Detect which cell encompasses the target text, then output its (X, Y) center coordinate. 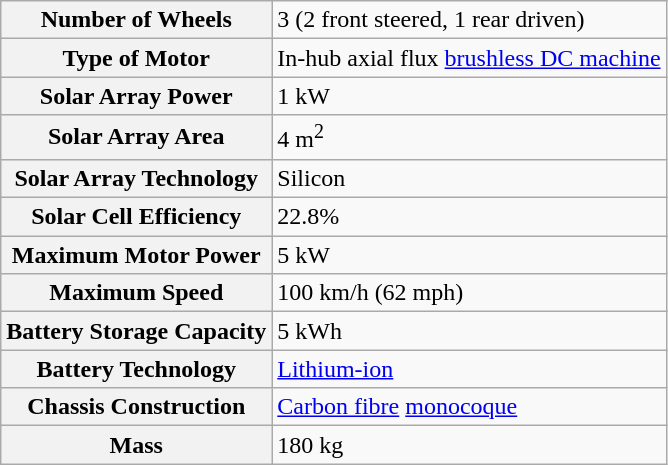
180 kg (469, 445)
Maximum Motor Power (136, 255)
5 kWh (469, 331)
Battery Storage Capacity (136, 331)
100 km/h (62 mph) (469, 293)
In-hub axial flux brushless DC machine (469, 58)
3 (2 front steered, 1 rear driven) (469, 20)
Silicon (469, 178)
1 kW (469, 96)
Type of Motor (136, 58)
Solar Array Area (136, 138)
Lithium-ion (469, 369)
Solar Array Technology (136, 178)
Maximum Speed (136, 293)
Mass (136, 445)
Number of Wheels (136, 20)
5 kW (469, 255)
Carbon fibre monocoque (469, 407)
Battery Technology (136, 369)
22.8% (469, 217)
Solar Cell Efficiency (136, 217)
Chassis Construction (136, 407)
4 m2 (469, 138)
Solar Array Power (136, 96)
